Find where the given text appears and provide that cell's center as (x, y) coordinate. 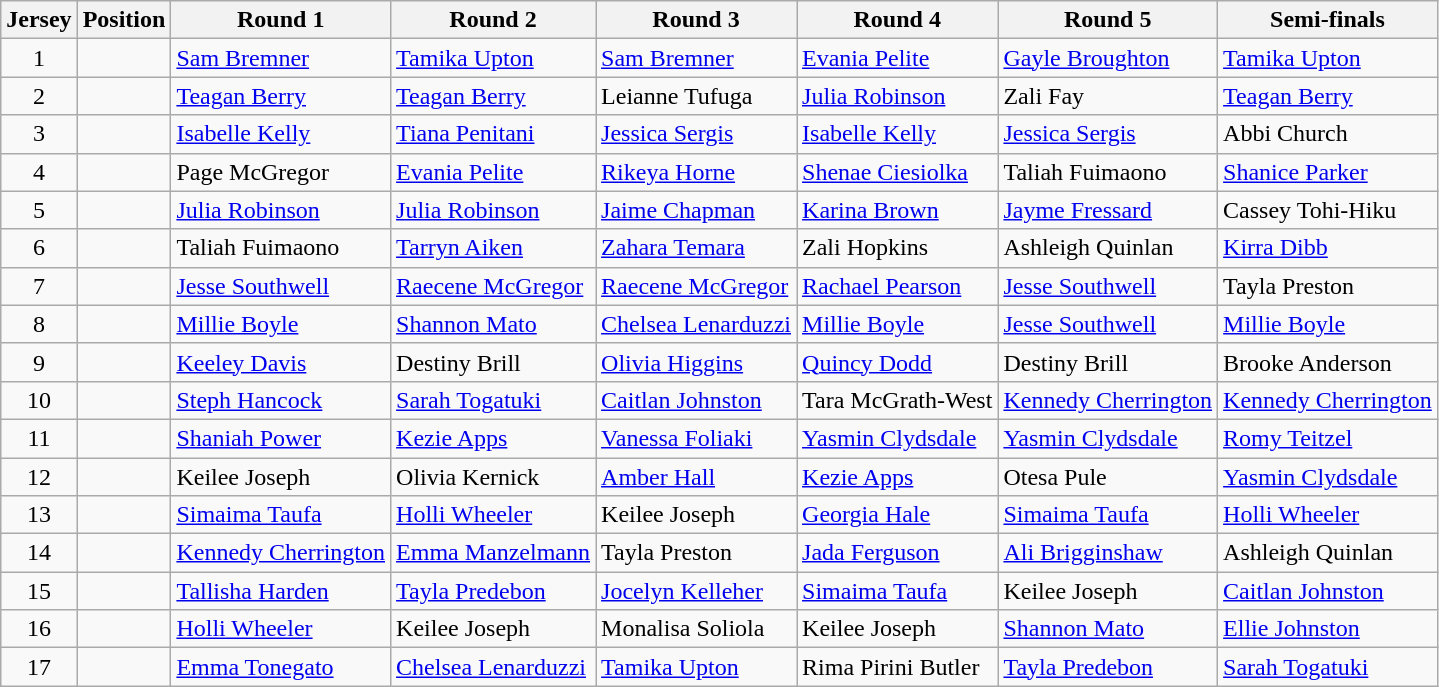
Georgia Hale (898, 515)
Emma Manzelmann (494, 553)
1 (39, 58)
Tarryn Aiken (494, 248)
7 (39, 286)
8 (39, 324)
Monalisa Soliola (696, 629)
Zali Fay (1108, 96)
Kirra Dibb (1328, 248)
Otesa Pule (1108, 477)
Position (124, 20)
Zahara Temara (696, 248)
16 (39, 629)
Round 3 (696, 20)
Page McGregor (281, 172)
Karina Brown (898, 210)
Keeley Davis (281, 362)
Round 4 (898, 20)
Olivia Kernick (494, 477)
3 (39, 134)
Cassey Tohi-Hiku (1328, 210)
Jaime Chapman (696, 210)
Ellie Johnston (1328, 629)
Jocelyn Kelleher (696, 591)
Abbi Church (1328, 134)
Jersey (39, 20)
Semi-finals (1328, 20)
12 (39, 477)
Steph Hancock (281, 400)
10 (39, 400)
Shenae Ciesiolka (898, 172)
Ali Brigginshaw (1108, 553)
Shaniah Power (281, 438)
Rikeya Horne (696, 172)
Gayle Broughton (1108, 58)
14 (39, 553)
Zali Hopkins (898, 248)
Jada Ferguson (898, 553)
Round 2 (494, 20)
6 (39, 248)
11 (39, 438)
Quincy Dodd (898, 362)
Leianne Tufuga (696, 96)
Rachael Pearson (898, 286)
17 (39, 667)
Olivia Higgins (696, 362)
Round 1 (281, 20)
Emma Tonegato (281, 667)
Tara McGrath-West (898, 400)
Brooke Anderson (1328, 362)
2 (39, 96)
Vanessa Foliaki (696, 438)
Romy Teitzel (1328, 438)
4 (39, 172)
15 (39, 591)
Shanice Parker (1328, 172)
Rima Pirini Butler (898, 667)
Tiana Penitani (494, 134)
Tallisha Harden (281, 591)
Round 5 (1108, 20)
Jayme Fressard (1108, 210)
9 (39, 362)
13 (39, 515)
5 (39, 210)
Amber Hall (696, 477)
